From the cell containing the given text, extract its center point as (X, Y) coordinate. 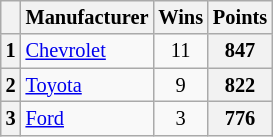
Toyota (88, 85)
776 (240, 118)
Ford (88, 118)
Points (240, 17)
11 (180, 51)
1 (11, 51)
9 (180, 85)
847 (240, 51)
2 (11, 85)
822 (240, 85)
Wins (180, 17)
Chevrolet (88, 51)
Manufacturer (88, 17)
